Extract the [X, Y] coordinate from the center of the cell holding the provided text.  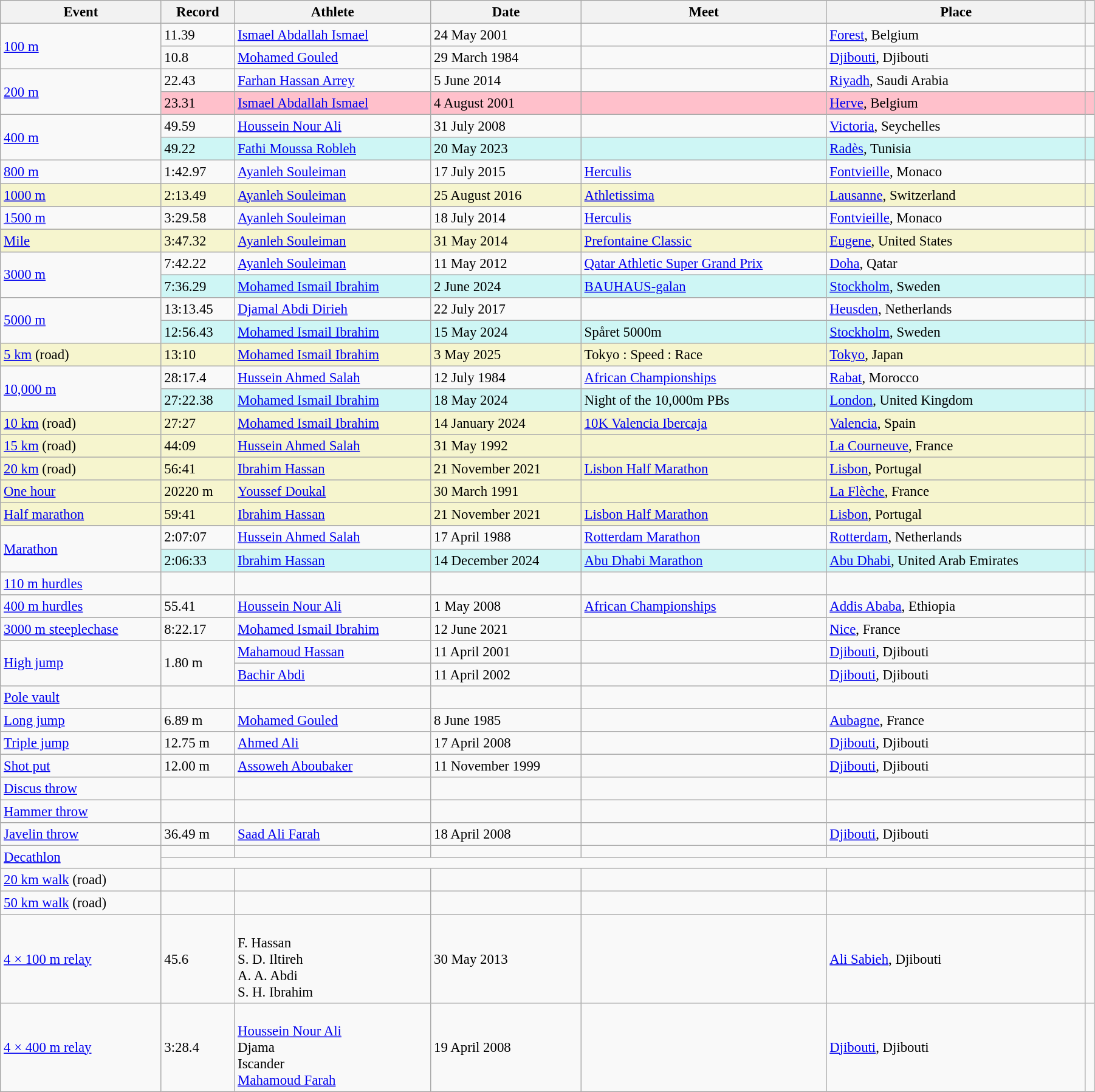
200 m [81, 92]
30 May 2013 [506, 959]
Victoria, Seychelles [956, 126]
London, United Kingdom [956, 400]
31 May 2014 [506, 241]
2:07:07 [198, 538]
14 January 2024 [506, 424]
50 km walk (road) [81, 903]
11 November 1999 [506, 766]
Qatar Athletic Super Grand Prix [704, 263]
Youssef Doukal [333, 492]
10K Valencia Ibercaja [704, 424]
1:42.97 [198, 172]
10,000 m [81, 389]
12.00 m [198, 766]
2 June 2024 [506, 286]
4 × 100 m relay [81, 959]
La Courneuve, France [956, 446]
20 km walk (road) [81, 881]
31 May 1992 [506, 446]
La Flèche, France [956, 492]
Heusden, Netherlands [956, 309]
30 March 1991 [506, 492]
56:41 [198, 469]
18 April 2008 [506, 834]
10.8 [198, 58]
8 June 1985 [506, 720]
59:41 [198, 515]
Fathi Moussa Robleh [333, 149]
45.6 [198, 959]
1 May 2008 [506, 606]
7:42.22 [198, 263]
Rabat, Morocco [956, 377]
31 July 2008 [506, 126]
Eugene, United States [956, 241]
Forest, Belgium [956, 35]
Marathon [81, 549]
Rotterdam, Netherlands [956, 538]
Radès, Tunisia [956, 149]
110 m hurdles [81, 583]
44:09 [198, 446]
Rotterdam Marathon [704, 538]
4 × 400 m relay [81, 1047]
49.22 [198, 149]
400 m hurdles [81, 606]
Ali Sabieh, Djibouti [956, 959]
7:36.29 [198, 286]
4 August 2001 [506, 103]
17 April 2008 [506, 743]
3:29.58 [198, 218]
23.31 [198, 103]
Aubagne, France [956, 720]
22 July 2017 [506, 309]
28:17.4 [198, 377]
10 km (road) [81, 424]
2:13.49 [198, 195]
11 April 2002 [506, 675]
Mile [81, 241]
Record [198, 12]
100 m [81, 46]
Athletissima [704, 195]
20 May 2023 [506, 149]
12.75 m [198, 743]
55.41 [198, 606]
24 May 2001 [506, 35]
20 km (road) [81, 469]
800 m [81, 172]
Abu Dhabi, United Arab Emirates [956, 560]
Saad Ali Farah [333, 834]
3 May 2025 [506, 355]
Athlete [333, 12]
Tokyo : Speed : Race [704, 355]
3:28.4 [198, 1047]
Addis Ababa, Ethiopia [956, 606]
13:10 [198, 355]
29 March 1984 [506, 58]
19 April 2008 [506, 1047]
Ahmed Ali [333, 743]
15 May 2024 [506, 332]
Lausanne, Switzerland [956, 195]
Event [81, 12]
22.43 [198, 81]
Shot put [81, 766]
Riyadh, Saudi Arabia [956, 81]
Spåret 5000m [704, 332]
11 May 2012 [506, 263]
F. HassanS. D. IltirehA. A. AbdiS. H. Ibrahim [333, 959]
12:56.43 [198, 332]
One hour [81, 492]
Bachir Abdi [333, 675]
12 June 2021 [506, 629]
17 April 1988 [506, 538]
5 km (road) [81, 355]
Mahamoud Hassan [333, 652]
18 May 2024 [506, 400]
17 July 2015 [506, 172]
12 July 1984 [506, 377]
Prefontaine Classic [704, 241]
Javelin throw [81, 834]
49.59 [198, 126]
20220 m [198, 492]
15 km (road) [81, 446]
36.49 m [198, 834]
Valencia, Spain [956, 424]
Discus throw [81, 789]
Place [956, 12]
8:22.17 [198, 629]
Houssein Nour AliDjamaIscanderMahamoud Farah [333, 1047]
Assoweh Aboubaker [333, 766]
Date [506, 12]
Hammer throw [81, 812]
11.39 [198, 35]
Triple jump [81, 743]
Tokyo, Japan [956, 355]
Abu Dhabi Marathon [704, 560]
400 m [81, 137]
27:27 [198, 424]
3:47.32 [198, 241]
5000 m [81, 321]
3000 m steeplechase [81, 629]
14 December 2024 [506, 560]
18 July 2014 [506, 218]
Decathlon [81, 857]
Nice, France [956, 629]
Herve, Belgium [956, 103]
High jump [81, 664]
5 June 2014 [506, 81]
2:06:33 [198, 560]
1000 m [81, 195]
11 April 2001 [506, 652]
1.80 m [198, 664]
Djamal Abdi Dirieh [333, 309]
25 August 2016 [506, 195]
Doha, Qatar [956, 263]
Half marathon [81, 515]
13:13.45 [198, 309]
Pole vault [81, 698]
1500 m [81, 218]
Night of the 10,000m PBs [704, 400]
BAUHAUS-galan [704, 286]
27:22.38 [198, 400]
Long jump [81, 720]
Farhan Hassan Arrey [333, 81]
6.89 m [198, 720]
3000 m [81, 275]
Meet [704, 12]
